Detect which cell encompasses the target text, then output its (X, Y) center coordinate. 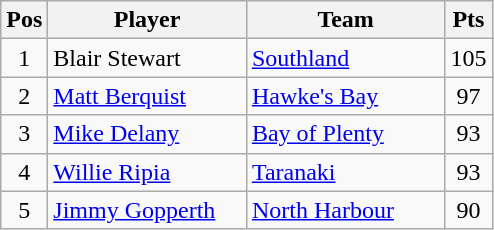
Matt Berquist (148, 96)
Southland (346, 58)
5 (24, 210)
Hawke's Bay (346, 96)
Team (346, 20)
Player (148, 20)
1 (24, 58)
90 (468, 210)
Mike Delany (148, 134)
2 (24, 96)
Pts (468, 20)
4 (24, 172)
Taranaki (346, 172)
Blair Stewart (148, 58)
North Harbour (346, 210)
Willie Ripia (148, 172)
3 (24, 134)
105 (468, 58)
Jimmy Gopperth (148, 210)
Pos (24, 20)
97 (468, 96)
Bay of Plenty (346, 134)
